Output the (x, y) coordinate of the center of the cell containing the given text.  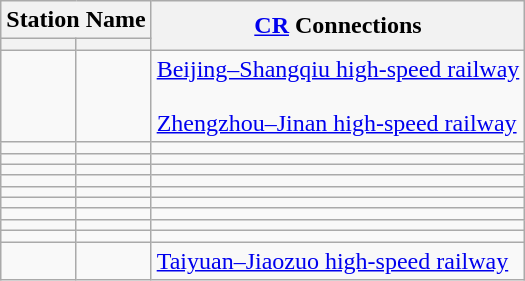
Station Name (76, 20)
CR Connections (338, 26)
Taiyuan–Jiaozuo high-speed railway (338, 261)
Beijing–Shangqiu high-speed railwayZhengzhou–Jinan high-speed railway (338, 96)
